Scan for the cell matching the given text and deliver its [x, y] coordinate at center. 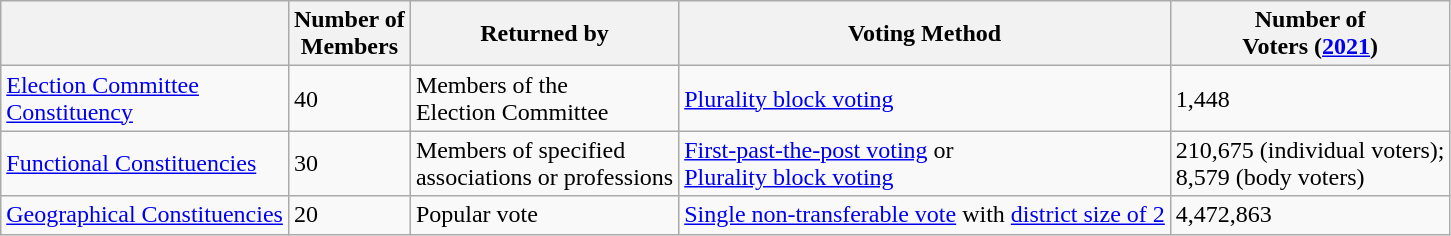
Election Committee Constituency [145, 98]
First-past-the-post voting or Plurality block voting [925, 164]
4,472,863 [1310, 215]
Members of the Election Committee [544, 98]
Plurality block voting [925, 98]
20 [349, 215]
Voting Method [925, 34]
Popular vote [544, 215]
Functional Constituencies [145, 164]
40 [349, 98]
30 [349, 164]
1,448 [1310, 98]
Number of Members [349, 34]
Single non-transferable vote with district size of 2 [925, 215]
Geographical Constituencies [145, 215]
Returned by [544, 34]
Number of Voters (2021) [1310, 34]
210,675 (individual voters); 8,579 (body voters) [1310, 164]
Members of specified associations or professions [544, 164]
